From the cell containing the given text, extract its center point as (X, Y) coordinate. 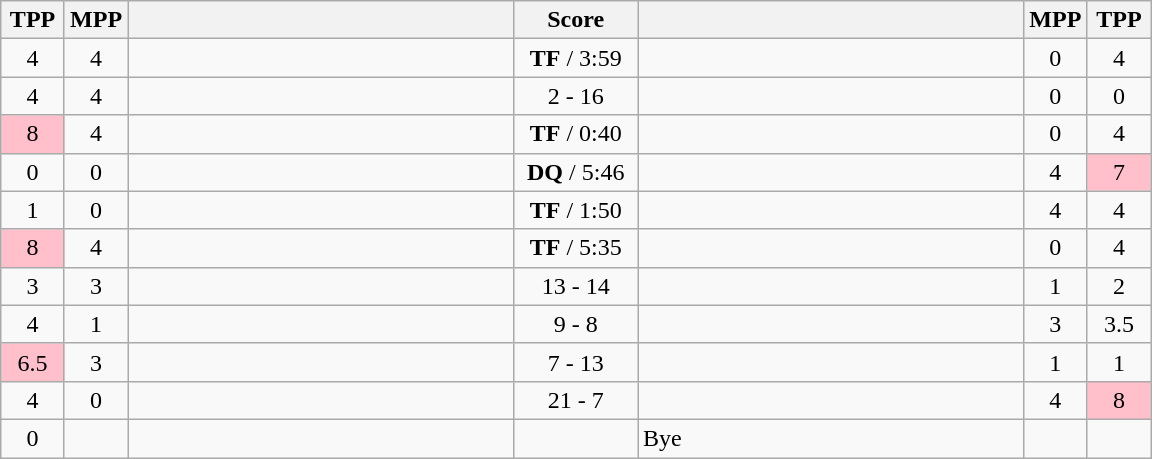
2 (1119, 286)
7 (1119, 172)
TF / 0:40 (576, 134)
7 - 13 (576, 362)
Bye (831, 438)
Score (576, 20)
6.5 (33, 362)
13 - 14 (576, 286)
3.5 (1119, 324)
DQ / 5:46 (576, 172)
21 - 7 (576, 400)
TF / 5:35 (576, 248)
TF / 3:59 (576, 58)
9 - 8 (576, 324)
TF / 1:50 (576, 210)
2 - 16 (576, 96)
